Pinpoint the cell where the given text exists, returning its [X, Y] midpoint coordinate. 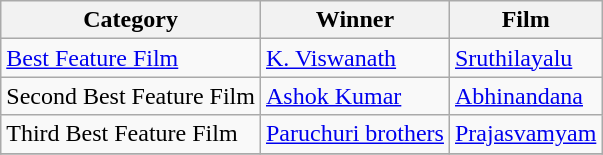
Best Feature Film [131, 58]
K. Viswanath [354, 58]
Sruthilayalu [525, 58]
Abhinandana [525, 96]
Paruchuri brothers [354, 134]
Film [525, 20]
Third Best Feature Film [131, 134]
Prajasvamyam [525, 134]
Second Best Feature Film [131, 96]
Category [131, 20]
Ashok Kumar [354, 96]
Winner [354, 20]
